Identify which cell holds the provided text, then report its [x, y] central coordinate. 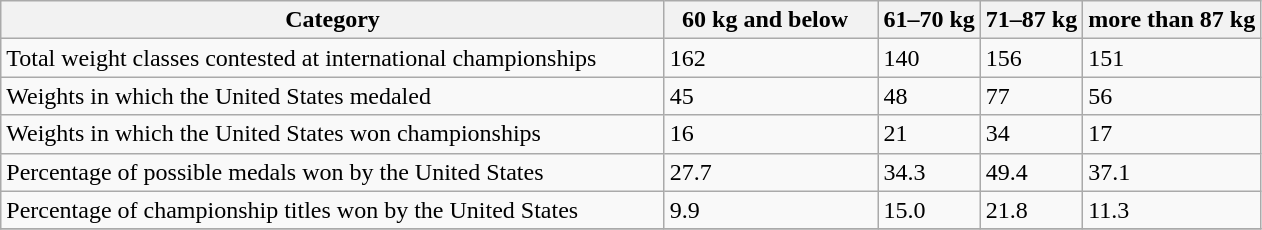
140 [929, 58]
Weights in which the United States won championships [333, 134]
21.8 [1031, 210]
Category [333, 20]
45 [771, 96]
48 [929, 96]
15.0 [929, 210]
61–70 kg [929, 20]
Percentage of championship titles won by the United States [333, 210]
162 [771, 58]
34.3 [929, 172]
34 [1031, 134]
Percentage of possible medals won by the United States [333, 172]
37.1 [1172, 172]
11.3 [1172, 210]
56 [1172, 96]
Weights in which the United States medaled [333, 96]
27.7 [771, 172]
49.4 [1031, 172]
60 kg and below [771, 20]
16 [771, 134]
151 [1172, 58]
77 [1031, 96]
17 [1172, 134]
71–87 kg [1031, 20]
Total weight classes contested at international championships [333, 58]
156 [1031, 58]
more than 87 kg [1172, 20]
9.9 [771, 210]
21 [929, 134]
